Find where the given text appears and provide that cell's center as (x, y) coordinate. 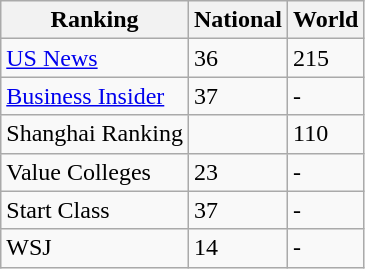
215 (326, 58)
Ranking (95, 20)
World (326, 20)
US News (95, 58)
Business Insider (95, 96)
National (238, 20)
23 (238, 172)
Value Colleges (95, 172)
36 (238, 58)
14 (238, 248)
110 (326, 134)
WSJ (95, 248)
Shanghai Ranking (95, 134)
Start Class (95, 210)
